Find where the given text appears and provide that cell's center as [X, Y] coordinate. 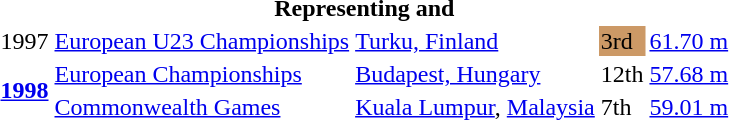
European Championships [202, 74]
Turku, Finland [476, 41]
European U23 Championships [202, 41]
12th [622, 74]
3rd [622, 41]
Budapest, Hungary [476, 74]
